Capture the cell that displays the provided text and extract its (x, y) central coordinate. 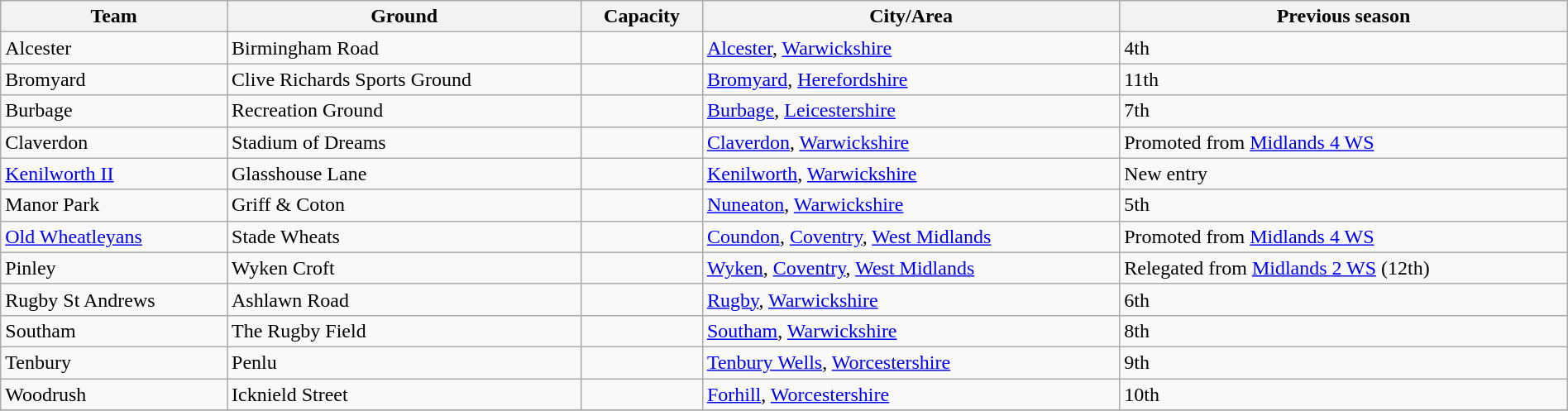
Clive Richards Sports Ground (404, 79)
Glasshouse Lane (404, 174)
Recreation Ground (404, 111)
Nuneaton, Warwickshire (911, 205)
Old Wheatleyans (114, 237)
Kenilworth II (114, 174)
The Rugby Field (404, 331)
Alcester (114, 48)
7th (1344, 111)
New entry (1344, 174)
5th (1344, 205)
Manor Park (114, 205)
Icknield Street (404, 394)
Pinley (114, 268)
Southam, Warwickshire (911, 331)
6th (1344, 299)
Coundon, Coventry, West Midlands (911, 237)
Kenilworth, Warwickshire (911, 174)
Woodrush (114, 394)
10th (1344, 394)
Stade Wheats (404, 237)
Bromyard (114, 79)
Rugby, Warwickshire (911, 299)
Birmingham Road (404, 48)
Tenbury (114, 362)
Tenbury Wells, Worcestershire (911, 362)
Claverdon, Warwickshire (911, 142)
Southam (114, 331)
Forhill, Worcestershire (911, 394)
Wyken, Coventry, West Midlands (911, 268)
Griff & Coton (404, 205)
Claverdon (114, 142)
4th (1344, 48)
Rugby St Andrews (114, 299)
Stadium of Dreams (404, 142)
Previous season (1344, 17)
Burbage, Leicestershire (911, 111)
9th (1344, 362)
Alcester, Warwickshire (911, 48)
11th (1344, 79)
Team (114, 17)
Burbage (114, 111)
Penlu (404, 362)
Ground (404, 17)
Bromyard, Herefordshire (911, 79)
Capacity (642, 17)
8th (1344, 331)
Wyken Croft (404, 268)
City/Area (911, 17)
Relegated from Midlands 2 WS (12th) (1344, 268)
Ashlawn Road (404, 299)
